Determine the (x, y) coordinate at the center of the cell enclosing the given text.  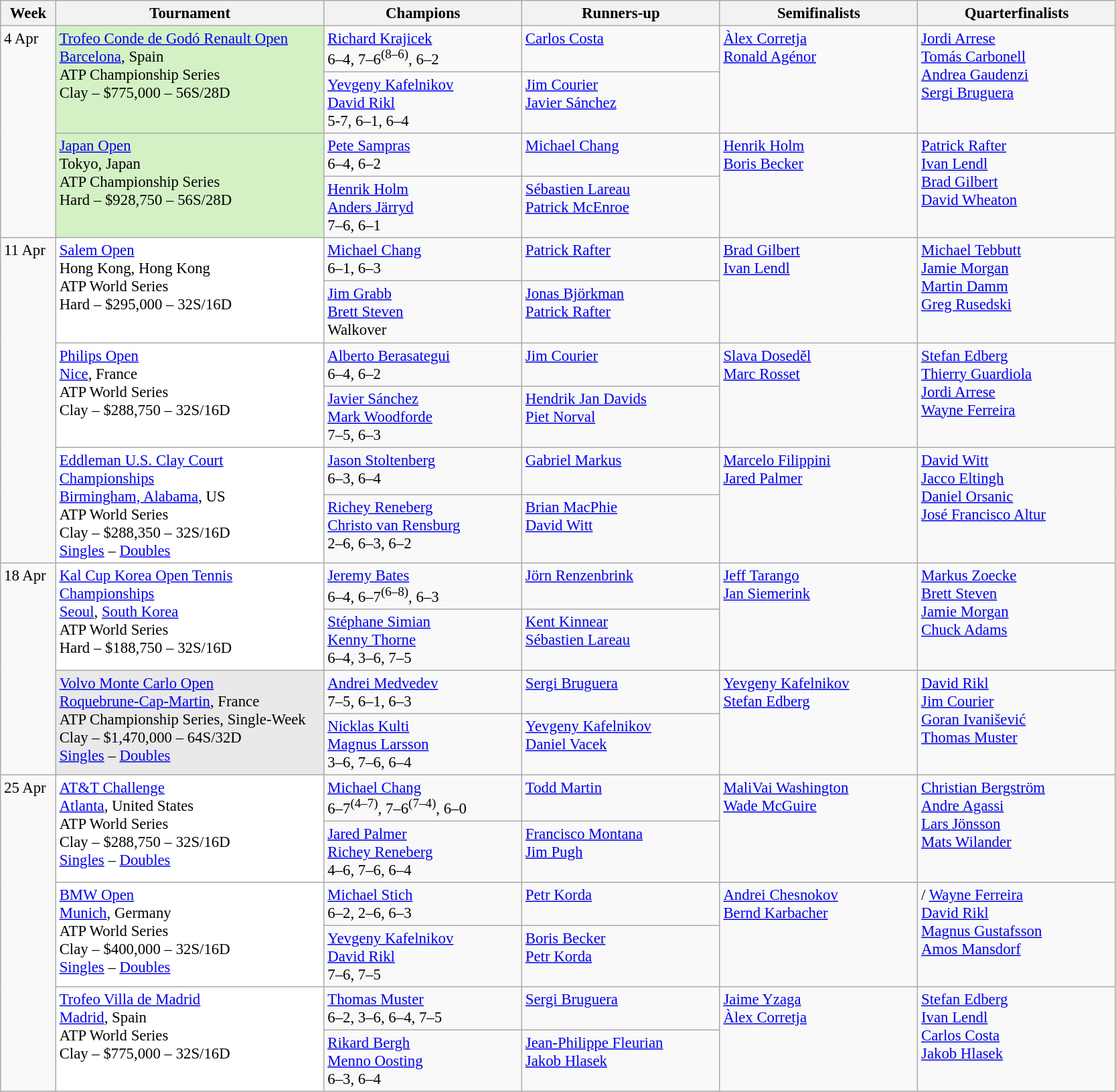
Stéphane Simian Kenny Thorne 6–4, 3–6, 7–5 (423, 640)
Jean-Philippe Fleurian Jakob Hlasek (621, 1061)
Jim Courier (621, 364)
Michael Chang 6–1, 6–3 (423, 260)
Tournament (190, 13)
4 Apr (28, 133)
Brian MacPhie David Witt (621, 529)
Slava Doseděl Marc Rosset (819, 395)
MaliVai Washington Wade McGuire (819, 829)
Andrei Chesnokov Bernd Karbacher (819, 935)
Patrick Rafter (621, 260)
Yevgeny Kafelnikov David Rikl 7–6, 7–5 (423, 957)
Pete Sampras 6–4, 6–2 (423, 155)
David Rikl Jim Courier Goran Ivanišević Thomas Muster (1017, 722)
Petr Korda (621, 904)
Jörn Renzenbrink (621, 585)
Trofeo Villa de Madrid Madrid, SpainATP World SeriesClay – $775,000 – 32S/16D (190, 1039)
Michael Chang 6–7(4–7), 7–6(7–4), 6–0 (423, 798)
Yevgeny Kafelnikov Stefan Edberg (819, 722)
Rikard Bergh Menno Oosting 6–3, 6–4 (423, 1061)
Jason Stoltenberg 6–3, 6–4 (423, 471)
Jim Courier Javier Sánchez (621, 103)
Thomas Muster 6–2, 3–6, 6–4, 7–5 (423, 1008)
Michael Tebbutt Jamie Morgan Martin Damm Greg Rusedski (1017, 291)
Henrik Holm Anders Järryd 7–6, 6–1 (423, 208)
25 Apr (28, 933)
Michael Stich 6–2, 2–6, 6–3 (423, 904)
David Witt Jacco Eltingh Daniel Orsanic José Francisco Altur (1017, 505)
Runners-up (621, 13)
Volvo Monte Carlo Open Roquebrune-Cap-Martin, FranceATP Championship Series, Single-WeekClay – $1,470,000 – 64S/32D Singles – Doubles (190, 722)
Yevgeny Kafelnikov Daniel Vacek (621, 745)
Markus Zoecke Brett Steven Jamie Morgan Chuck Adams (1017, 616)
Jonas Björkman Patrick Rafter (621, 312)
Kal Cup Korea Open Tennis Championships Seoul, South KoreaATP World SeriesHard – $188,750 – 32S/16D (190, 616)
Àlex Corretja Ronald Agénor (819, 80)
Week (28, 13)
Hendrik Jan Davids Piet Norval (621, 416)
Javier Sánchez Mark Woodforde 7–5, 6–3 (423, 416)
Stefan Edberg Ivan Lendl Carlos Costa Jakob Hlasek (1017, 1039)
Boris Becker Petr Korda (621, 957)
Carlos Costa (621, 50)
Jeremy Bates 6–4, 6–7(6–8), 6–3 (423, 585)
Sébastien Lareau Patrick McEnroe (621, 208)
Jim Grabb Brett Steven Walkover (423, 312)
Christian Bergström Andre Agassi Lars Jönsson Mats Wilander (1017, 829)
Salem Open Hong Kong, Hong KongATP World SeriesHard – $295,000 – 32S/16D (190, 291)
Semifinalists (819, 13)
Richey Reneberg Christo van Rensburg 2–6, 6–3, 6–2 (423, 529)
Champions (423, 13)
/ Wayne Ferreira David Rikl Magnus Gustafsson Amos Mansdorf (1017, 935)
Philips Open Nice, FranceATP World SeriesClay – $288,750 – 32S/16D (190, 395)
Quarterfinalists (1017, 13)
Japan Open Tokyo, JapanATP Championship SeriesHard – $928,750 – 56S/28D (190, 185)
Francisco Montana Jim Pugh (621, 852)
Richard Krajicek 6–4, 7–6(8–6), 6–2 (423, 50)
Eddleman U.S. Clay Court ChampionshipsBirmingham, Alabama, USATP World SeriesClay – $288,350 – 32S/16D Singles – Doubles (190, 505)
Gabriel Markus (621, 471)
BMW Open Munich, GermanyATP World SeriesClay – $400,000 – 32S/16D Singles – Doubles (190, 935)
Alberto Berasategui 6–4, 6–2 (423, 364)
Yevgeny Kafelnikov David Rikl 5-7, 6–1, 6–4 (423, 103)
Kent Kinnear Sébastien Lareau (621, 640)
Andrei Medvedev 7–5, 6–1, 6–3 (423, 692)
Jared Palmer Richey Reneberg 4–6, 7–6, 6–4 (423, 852)
Todd Martin (621, 798)
Stefan Edberg Thierry Guardiola Jordi Arrese Wayne Ferreira (1017, 395)
Jordi Arrese Tomás Carbonell Andrea Gaudenzi Sergi Bruguera (1017, 80)
AT&T ChallengeAtlanta, United StatesATP World SeriesClay – $288,750 – 32S/16D Singles – Doubles (190, 829)
11 Apr (28, 400)
Patrick Rafter Ivan Lendl Brad Gilbert David Wheaton (1017, 185)
Marcelo Filippini Jared Palmer (819, 505)
Jaime Yzaga Àlex Corretja (819, 1039)
Michael Chang (621, 155)
Trofeo Conde de Godó Renault Open Barcelona, SpainATP Championship SeriesClay – $775,000 – 56S/28D (190, 80)
Jeff Tarango Jan Siemerink (819, 616)
Henrik Holm Boris Becker (819, 185)
18 Apr (28, 668)
Brad Gilbert Ivan Lendl (819, 291)
Nicklas Kulti Magnus Larsson 3–6, 7–6, 6–4 (423, 745)
